Search for the cell housing the specified text and yield its (x, y) center coordinate. 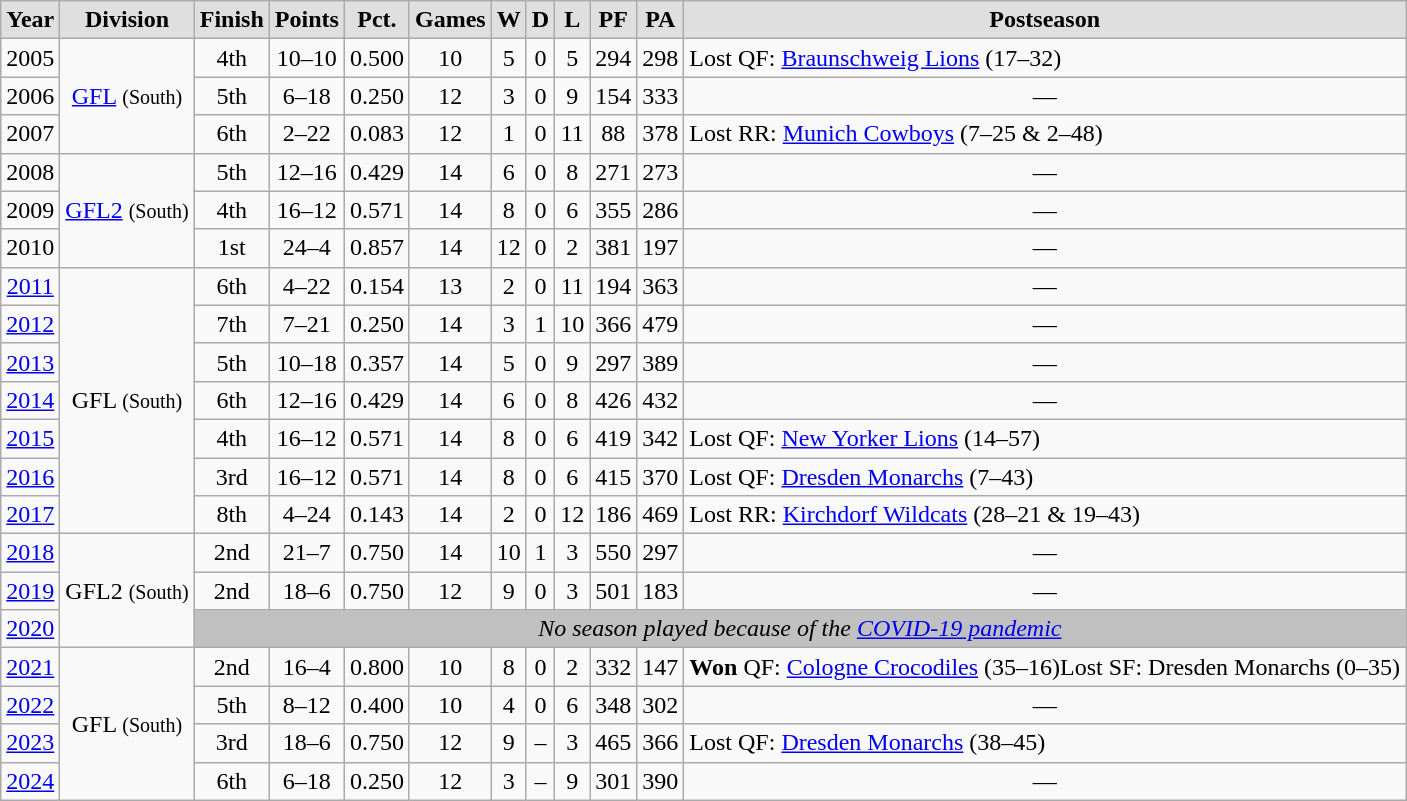
2019 (30, 591)
0.400 (376, 705)
1st (232, 248)
271 (614, 172)
154 (614, 96)
370 (660, 477)
Lost RR: Kirchdorf Wildcats (28–21 & 19–43) (1045, 515)
4 (508, 705)
273 (660, 172)
0.800 (376, 667)
0.154 (376, 286)
Pct. (376, 20)
389 (660, 362)
2013 (30, 362)
2016 (30, 477)
16–4 (306, 667)
302 (660, 705)
Finish (232, 20)
194 (614, 286)
Lost RR: Munich Cowboys (7–25 & 2–48) (1045, 134)
0.857 (376, 248)
Postseason (1045, 20)
Division (127, 20)
197 (660, 248)
2024 (30, 781)
4–22 (306, 286)
332 (614, 667)
348 (614, 705)
7–21 (306, 324)
301 (614, 781)
10–10 (306, 58)
432 (660, 400)
147 (660, 667)
2011 (30, 286)
2005 (30, 58)
298 (660, 58)
363 (660, 286)
Games (450, 20)
Won QF: Cologne Crocodiles (35–16)Lost SF: Dresden Monarchs (0–35) (1045, 667)
2006 (30, 96)
13 (450, 286)
2010 (30, 248)
465 (614, 743)
2–22 (306, 134)
183 (660, 591)
No season played because of the COVID-19 pandemic (800, 629)
419 (614, 438)
355 (614, 210)
550 (614, 553)
2008 (30, 172)
0.083 (376, 134)
186 (614, 515)
88 (614, 134)
Lost QF: Braunschweig Lions (17–32) (1045, 58)
Lost QF: New Yorker Lions (14–57) (1045, 438)
2023 (30, 743)
7th (232, 324)
Lost QF: Dresden Monarchs (7–43) (1045, 477)
342 (660, 438)
0.357 (376, 362)
2009 (30, 210)
D (540, 20)
378 (660, 134)
PA (660, 20)
333 (660, 96)
294 (614, 58)
8–12 (306, 705)
469 (660, 515)
2012 (30, 324)
Points (306, 20)
2020 (30, 629)
2017 (30, 515)
2021 (30, 667)
2007 (30, 134)
8th (232, 515)
Year (30, 20)
426 (614, 400)
21–7 (306, 553)
4–24 (306, 515)
24–4 (306, 248)
390 (660, 781)
Lost QF: Dresden Monarchs (38–45) (1045, 743)
2014 (30, 400)
2015 (30, 438)
381 (614, 248)
W (508, 20)
501 (614, 591)
415 (614, 477)
0.143 (376, 515)
0.500 (376, 58)
2022 (30, 705)
2018 (30, 553)
479 (660, 324)
286 (660, 210)
L (572, 20)
10–18 (306, 362)
PF (614, 20)
